For the text-containing cell, return its midpoint in [X, Y] coordinate format. 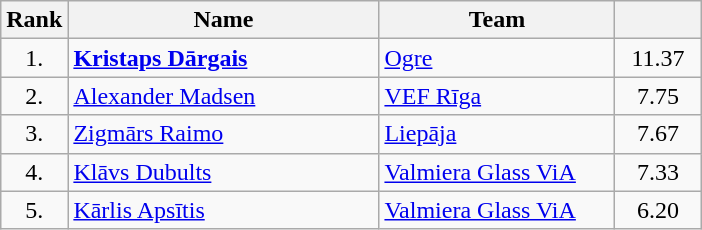
7.33 [658, 172]
Klāvs Dubults [224, 172]
4. [34, 172]
Alexander Madsen [224, 96]
7.67 [658, 134]
Kristaps Dārgais [224, 58]
Liepāja [497, 134]
6.20 [658, 210]
2. [34, 96]
Team [497, 20]
Ogre [497, 58]
Name [224, 20]
VEF Rīga [497, 96]
Zigmārs Raimo [224, 134]
7.75 [658, 96]
Kārlis Apsītis [224, 210]
5. [34, 210]
Rank [34, 20]
11.37 [658, 58]
1. [34, 58]
3. [34, 134]
